Capture the cell that displays the provided text and extract its [x, y] central coordinate. 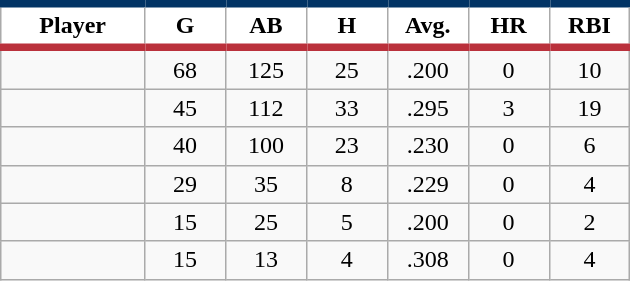
29 [186, 184]
45 [186, 108]
2 [590, 222]
H [346, 26]
.308 [428, 260]
13 [266, 260]
5 [346, 222]
.230 [428, 146]
40 [186, 146]
G [186, 26]
8 [346, 184]
.295 [428, 108]
112 [266, 108]
33 [346, 108]
35 [266, 184]
10 [590, 68]
68 [186, 68]
6 [590, 146]
HR [508, 26]
19 [590, 108]
23 [346, 146]
AB [266, 26]
Avg. [428, 26]
3 [508, 108]
.229 [428, 184]
100 [266, 146]
Player [73, 26]
RBI [590, 26]
125 [266, 68]
